Determine the (x, y) coordinate at the center of the cell enclosing the given text.  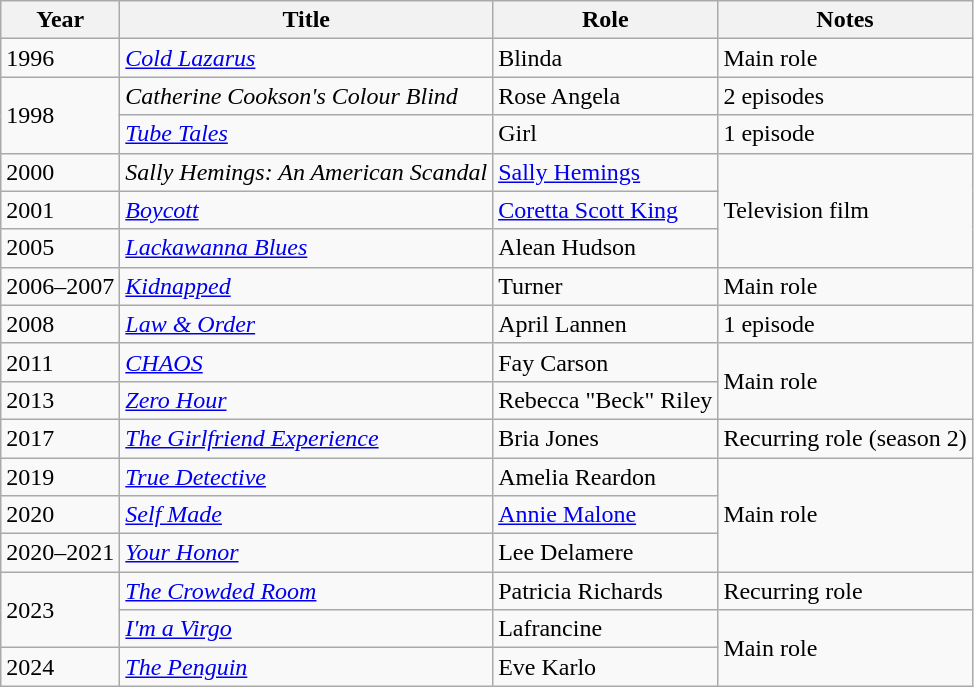
Kidnapped (306, 286)
Law & Order (306, 324)
Lee Delamere (606, 553)
CHAOS (306, 362)
Role (606, 20)
2005 (60, 248)
2008 (60, 324)
Eve Karlo (606, 667)
Cold Lazarus (306, 58)
Boycott (306, 210)
2001 (60, 210)
Your Honor (306, 553)
2011 (60, 362)
I'm a Virgo (306, 629)
Zero Hour (306, 400)
2000 (60, 172)
2 episodes (845, 96)
2006–2007 (60, 286)
2020–2021 (60, 553)
April Lannen (606, 324)
Amelia Reardon (606, 477)
Title (306, 20)
2024 (60, 667)
Rebecca "Beck" Riley (606, 400)
1996 (60, 58)
1998 (60, 115)
The Girlfriend Experience (306, 438)
2020 (60, 515)
2013 (60, 400)
2023 (60, 610)
Alean Hudson (606, 248)
2019 (60, 477)
Tube Tales (306, 134)
Sally Hemings: An American Scandal (306, 172)
Recurring role (845, 591)
Television film (845, 210)
Rose Angela (606, 96)
Sally Hemings (606, 172)
2017 (60, 438)
Turner (606, 286)
The Crowded Room (306, 591)
Catherine Cookson's Colour Blind (306, 96)
The Penguin (306, 667)
Patricia Richards (606, 591)
Girl (606, 134)
Lackawanna Blues (306, 248)
Fay Carson (606, 362)
True Detective (306, 477)
Coretta Scott King (606, 210)
Bria Jones (606, 438)
Year (60, 20)
Self Made (306, 515)
Lafrancine (606, 629)
Recurring role (season 2) (845, 438)
Notes (845, 20)
Annie Malone (606, 515)
Blinda (606, 58)
